Return (X, Y) of the center of cell containing provided text 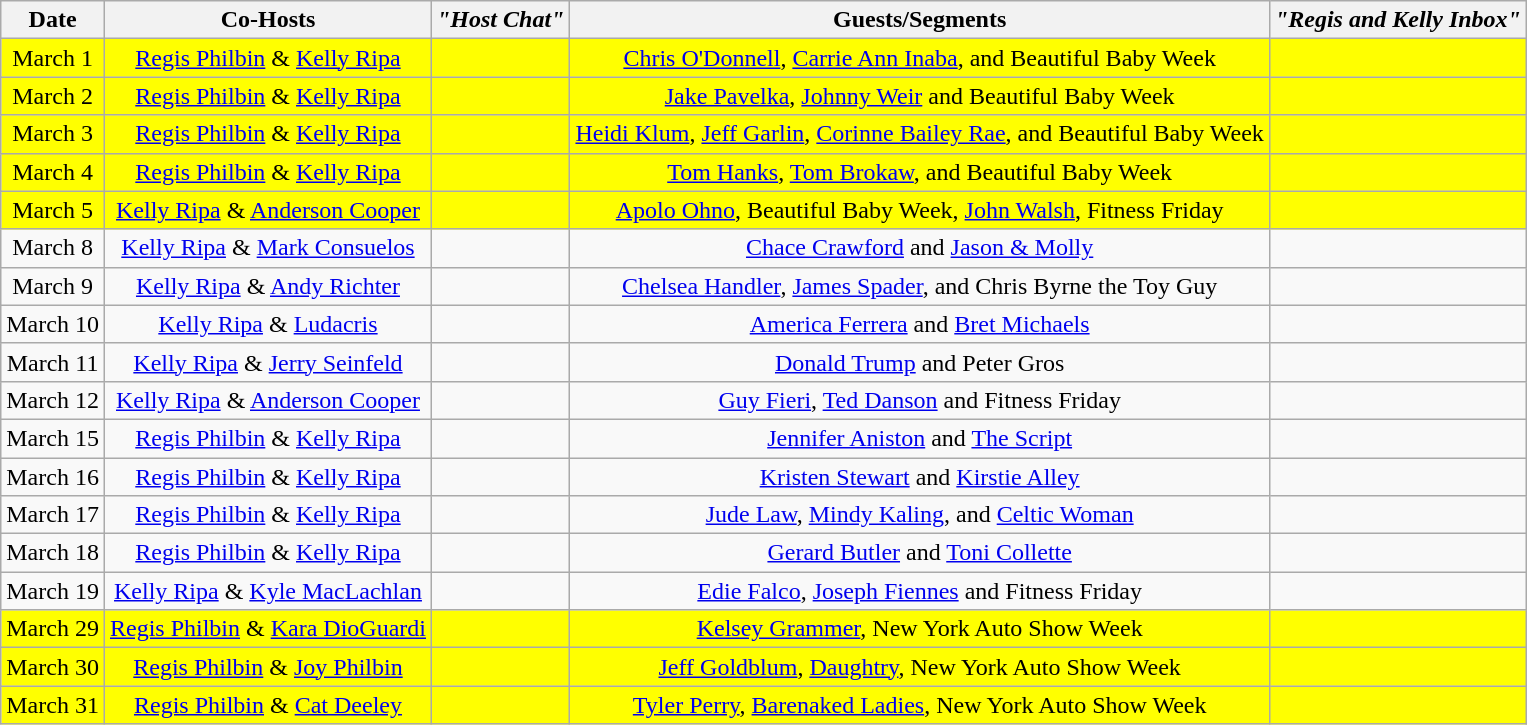
March 15 (53, 438)
Regis Philbin & Joy Philbin (268, 667)
Kelly Ripa & Ludacris (268, 324)
March 19 (53, 591)
March 10 (53, 324)
Jeff Goldblum, Daughtry, New York Auto Show Week (920, 667)
March 11 (53, 362)
Edie Falco, Joseph Fiennes and Fitness Friday (920, 591)
Kelly Ripa & Mark Consuelos (268, 248)
Kelly Ripa & Andy Richter (268, 286)
Guests/Segments (920, 20)
March 9 (53, 286)
Chelsea Handler, James Spader, and Chris Byrne the Toy Guy (920, 286)
March 16 (53, 477)
Kelly Ripa & Jerry Seinfeld (268, 362)
Tyler Perry, Barenaked Ladies, New York Auto Show Week (920, 705)
Jennifer Aniston and The Script (920, 438)
Regis Philbin & Kara DioGuardi (268, 629)
Tom Hanks, Tom Brokaw, and Beautiful Baby Week (920, 172)
Apolo Ohno, Beautiful Baby Week, John Walsh, Fitness Friday (920, 210)
"Regis and Kelly Inbox" (1398, 20)
America Ferrera and Bret Michaels (920, 324)
March 2 (53, 96)
March 3 (53, 134)
Kelly Ripa & Kyle MacLachlan (268, 591)
March 4 (53, 172)
Heidi Klum, Jeff Garlin, Corinne Bailey Rae, and Beautiful Baby Week (920, 134)
Donald Trump and Peter Gros (920, 362)
March 12 (53, 400)
Chace Crawford and Jason & Molly (920, 248)
Kelsey Grammer, New York Auto Show Week (920, 629)
March 30 (53, 667)
March 31 (53, 705)
Gerard Butler and Toni Collette (920, 553)
March 8 (53, 248)
Kristen Stewart and Kirstie Alley (920, 477)
March 5 (53, 210)
Co-Hosts (268, 20)
Jude Law, Mindy Kaling, and Celtic Woman (920, 515)
March 17 (53, 515)
"Host Chat" (501, 20)
Date (53, 20)
Regis Philbin & Cat Deeley (268, 705)
Chris O'Donnell, Carrie Ann Inaba, and Beautiful Baby Week (920, 58)
March 1 (53, 58)
March 18 (53, 553)
March 29 (53, 629)
Guy Fieri, Ted Danson and Fitness Friday (920, 400)
Jake Pavelka, Johnny Weir and Beautiful Baby Week (920, 96)
